Capture the cell that displays the provided text and extract its [x, y] central coordinate. 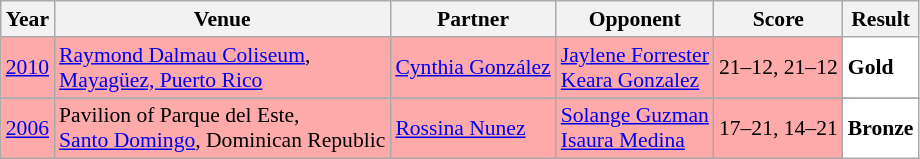
Pavilion of Parque del Este,Santo Domingo, Dominican Republic [222, 128]
Result [881, 19]
2010 [28, 68]
Bronze [881, 128]
Jaylene Forrester Keara Gonzalez [635, 68]
Score [778, 19]
2006 [28, 128]
Venue [222, 19]
Solange Guzman Isaura Medina [635, 128]
Year [28, 19]
Cynthia González [472, 68]
Rossina Nunez [472, 128]
Opponent [635, 19]
21–12, 21–12 [778, 68]
Gold [881, 68]
17–21, 14–21 [778, 128]
Partner [472, 19]
Raymond Dalmau Coliseum,Mayagüez, Puerto Rico [222, 68]
